Detect which cell encompasses the target text, then output its [x, y] center coordinate. 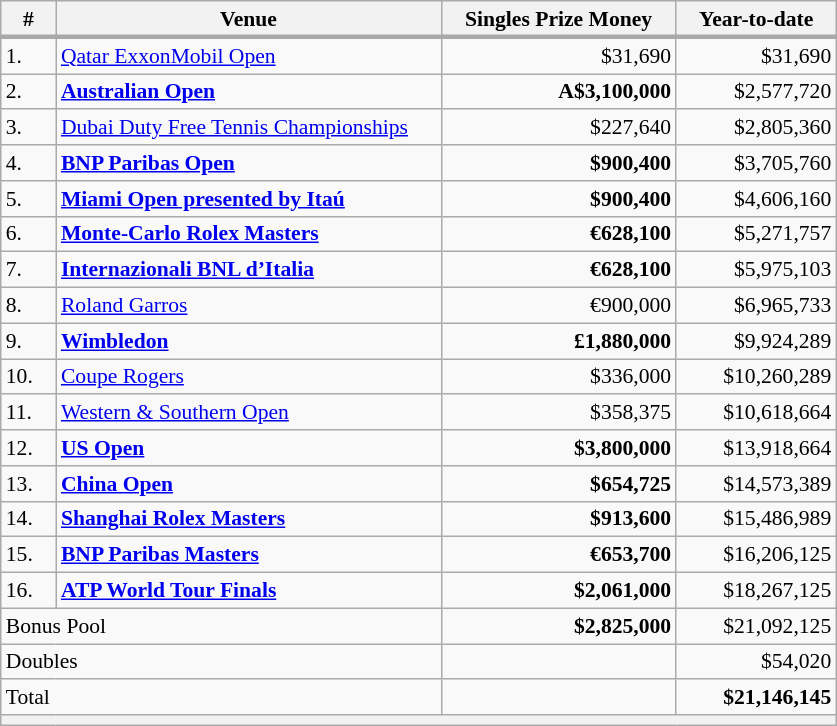
£1,880,000 [558, 341]
Internazionali BNL d’Italia [248, 270]
Total [221, 698]
Singles Prize Money [558, 19]
China Open [248, 484]
10. [28, 377]
5. [28, 199]
$654,725 [558, 484]
$6,965,733 [756, 306]
Coupe Rogers [248, 377]
# [28, 19]
15. [28, 555]
$913,600 [558, 519]
$10,618,664 [756, 413]
BNP Paribas Masters [248, 555]
Wimbledon [248, 341]
$358,375 [558, 413]
$3,705,760 [756, 163]
Miami Open presented by Itaú [248, 199]
$14,573,389 [756, 484]
€900,000 [558, 306]
$5,975,103 [756, 270]
1. [28, 56]
9. [28, 341]
Bonus Pool [221, 626]
11. [28, 413]
$15,486,989 [756, 519]
Venue [248, 19]
$227,640 [558, 128]
$21,146,145 [756, 698]
16. [28, 591]
$2,805,360 [756, 128]
US Open [248, 448]
BNP Paribas Open [248, 163]
2. [28, 92]
$18,267,125 [756, 591]
$16,206,125 [756, 555]
$336,000 [558, 377]
4. [28, 163]
Qatar ExxonMobil Open [248, 56]
Shanghai Rolex Masters [248, 519]
$5,271,757 [756, 234]
Australian Open [248, 92]
$2,061,000 [558, 591]
12. [28, 448]
3. [28, 128]
Western & Southern Open [248, 413]
13. [28, 484]
Year-to-date [756, 19]
ATP World Tour Finals [248, 591]
Roland Garros [248, 306]
€653,700 [558, 555]
$13,918,664 [756, 448]
7. [28, 270]
$3,800,000 [558, 448]
$21,092,125 [756, 626]
A$3,100,000 [558, 92]
8. [28, 306]
$9,924,289 [756, 341]
$2,825,000 [558, 626]
Dubai Duty Free Tennis Championships [248, 128]
$54,020 [756, 662]
6. [28, 234]
$2,577,720 [756, 92]
$4,606,160 [756, 199]
Monte-Carlo Rolex Masters [248, 234]
14. [28, 519]
$10,260,289 [756, 377]
Doubles [221, 662]
